Detect which cell encompasses the target text, then output its (x, y) center coordinate. 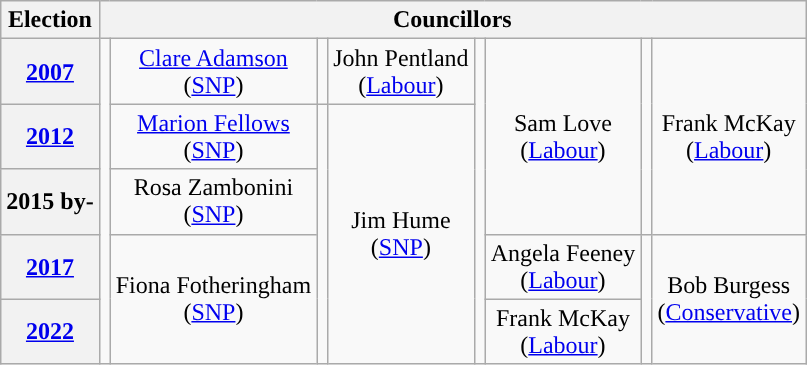
Marion Fellows(SNP) (213, 136)
2012 (50, 136)
Jim Hume(SNP) (401, 234)
2017 (50, 266)
Clare Adamson(SNP) (213, 72)
Election (50, 20)
2015 by- (50, 202)
2022 (50, 332)
Bob Burgess(Conservative) (729, 299)
Sam Love(Labour) (563, 136)
Fiona Fotheringham(SNP) (213, 299)
2007 (50, 72)
Rosa Zambonini(SNP) (213, 202)
Councillors (452, 20)
Angela Feeney(Labour) (563, 266)
John Pentland(Labour) (401, 72)
